Locate the cell with the specified text and output its (X, Y) center coordinate. 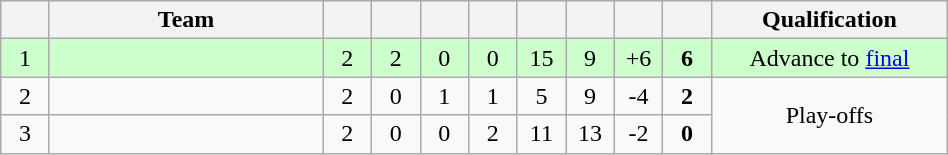
-4 (638, 96)
5 (542, 96)
Qualification (829, 20)
3 (26, 134)
13 (590, 134)
+6 (638, 58)
6 (688, 58)
11 (542, 134)
-2 (638, 134)
Team (186, 20)
Advance to final (829, 58)
15 (542, 58)
Play-offs (829, 115)
